Capture the cell that displays the provided text and extract its [X, Y] central coordinate. 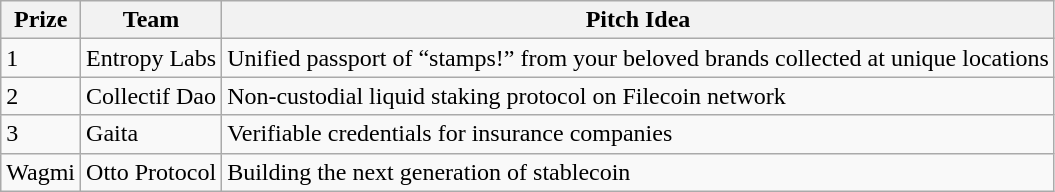
Pitch Idea [638, 20]
Wagmi [41, 172]
1 [41, 58]
Prize [41, 20]
Non-custodial liquid staking protocol on Filecoin network [638, 96]
Team [152, 20]
Building the next generation of stablecoin [638, 172]
Unified passport of “stamps!” from your beloved brands collected at unique locations [638, 58]
2 [41, 96]
3 [41, 134]
Collectif Dao [152, 96]
Gaita [152, 134]
Entropy Labs [152, 58]
Otto Protocol [152, 172]
Verifiable credentials for insurance companies [638, 134]
